Scan for the cell matching the given text and deliver its [X, Y] coordinate at center. 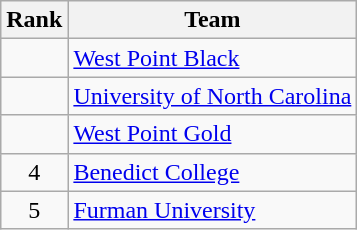
Rank [34, 20]
5 [34, 210]
West Point Gold [212, 134]
West Point Black [212, 58]
Benedict College [212, 172]
Team [212, 20]
University of North Carolina [212, 96]
4 [34, 172]
Furman University [212, 210]
